Locate the cell with the specified text and output its (X, Y) center coordinate. 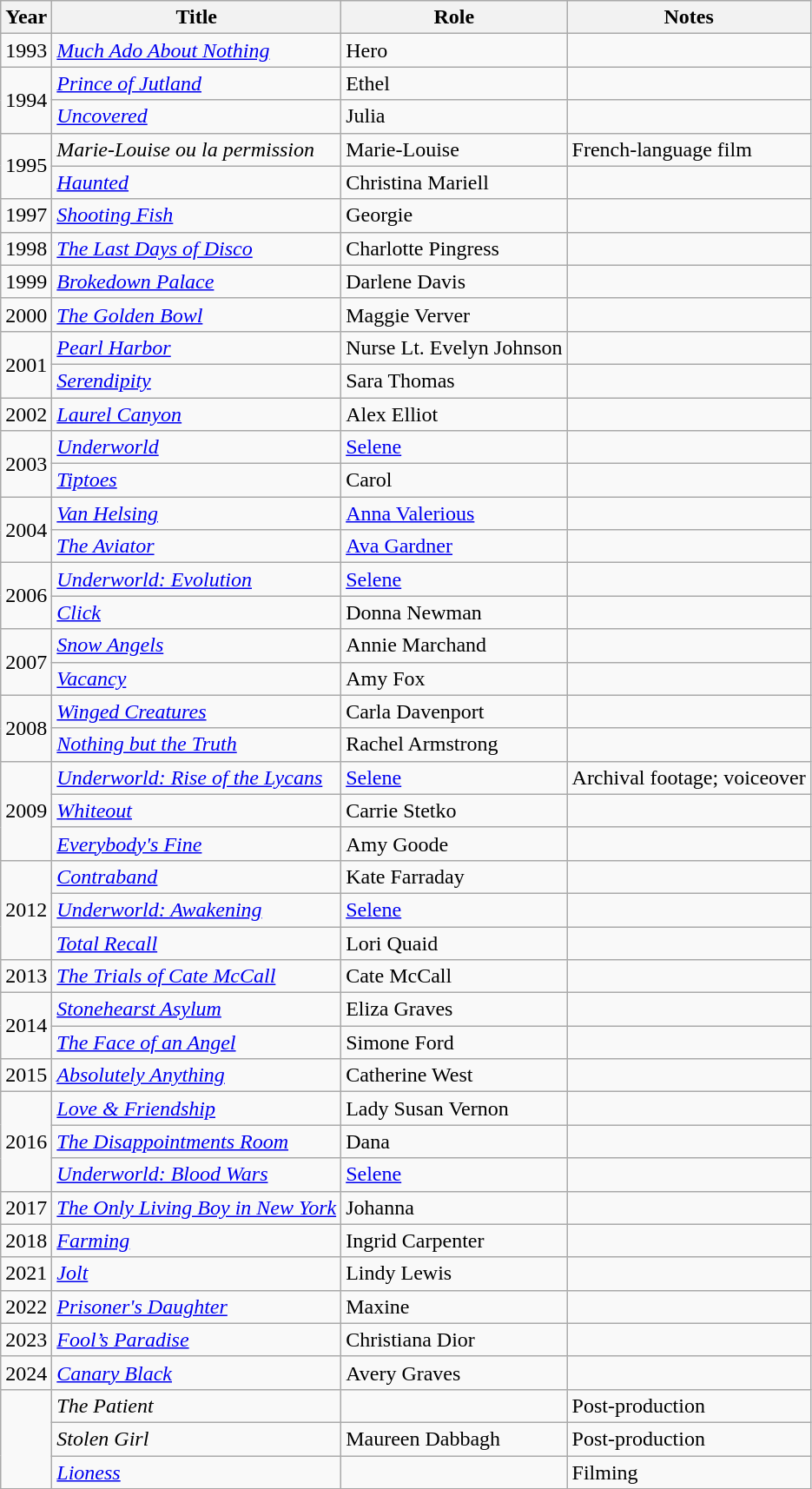
2013 (26, 976)
2006 (26, 596)
Click (196, 612)
Johanna (454, 1208)
Underworld (196, 447)
2023 (26, 1340)
2014 (26, 1026)
Whiteout (196, 811)
Serendipity (196, 381)
Underworld: Blood Wars (196, 1175)
Nothing but the Truth (196, 744)
Simone Ford (454, 1042)
Love & Friendship (196, 1108)
2017 (26, 1208)
The Patient (196, 1406)
Jolt (196, 1274)
Charlotte Pingress (454, 248)
Ethel (454, 83)
2015 (26, 1075)
French-language film (689, 149)
Everybody's Fine (196, 844)
Contraband (196, 877)
The Last Days of Disco (196, 248)
Marie-Louise ou la permission (196, 149)
Prisoner's Daughter (196, 1307)
2022 (26, 1307)
Julia (454, 116)
Hero (454, 50)
Underworld: Rise of the Lycans (196, 778)
1993 (26, 50)
2003 (26, 464)
Canary Black (196, 1373)
2008 (26, 728)
1994 (26, 100)
Vacancy (196, 678)
Catherine West (454, 1075)
Ingrid Carpenter (454, 1241)
Christina Mariell (454, 182)
2004 (26, 530)
Maureen Dabbagh (454, 1439)
Filming (689, 1472)
Underworld: Evolution (196, 579)
1998 (26, 248)
2018 (26, 1241)
Pearl Harbor (196, 347)
2002 (26, 414)
Snow Angels (196, 645)
Uncovered (196, 116)
The Aviator (196, 546)
2000 (26, 314)
Eliza Graves (454, 1009)
Lady Susan Vernon (454, 1108)
Underworld: Awakening (196, 910)
Year (26, 17)
Laurel Canyon (196, 414)
Shooting Fish (196, 215)
Dana (454, 1142)
Avery Graves (454, 1373)
The Trials of Cate McCall (196, 976)
Georgie (454, 215)
Anna Valerious (454, 513)
Lori Quaid (454, 943)
Annie Marchand (454, 645)
Winged Creatures (196, 711)
1999 (26, 281)
Nurse Lt. Evelyn Johnson (454, 347)
Ava Gardner (454, 546)
Amy Goode (454, 844)
2021 (26, 1274)
Archival footage; voiceover (689, 778)
Maxine (454, 1307)
Darlene Davis (454, 281)
Lindy Lewis (454, 1274)
2012 (26, 910)
Donna Newman (454, 612)
Van Helsing (196, 513)
Amy Fox (454, 678)
Role (454, 17)
2024 (26, 1373)
Fool’s Paradise (196, 1340)
Cate McCall (454, 976)
The Only Living Boy in New York (196, 1208)
1995 (26, 166)
Farming (196, 1241)
Haunted (196, 182)
Carrie Stetko (454, 811)
Title (196, 17)
Alex Elliot (454, 414)
Brokedown Palace (196, 281)
Prince of Jutland (196, 83)
Marie-Louise (454, 149)
Absolutely Anything (196, 1075)
Stolen Girl (196, 1439)
Kate Farraday (454, 877)
Christiana Dior (454, 1340)
The Face of an Angel (196, 1042)
The Disappointments Room (196, 1142)
Total Recall (196, 943)
Much Ado About Nothing (196, 50)
Stonehearst Asylum (196, 1009)
2016 (26, 1142)
Lioness (196, 1472)
Carla Davenport (454, 711)
2007 (26, 662)
Maggie Verver (454, 314)
2001 (26, 364)
Carol (454, 480)
Tiptoes (196, 480)
2009 (26, 811)
Rachel Armstrong (454, 744)
Notes (689, 17)
The Golden Bowl (196, 314)
Sara Thomas (454, 381)
1997 (26, 215)
